Detect which cell encompasses the target text, then output its (X, Y) center coordinate. 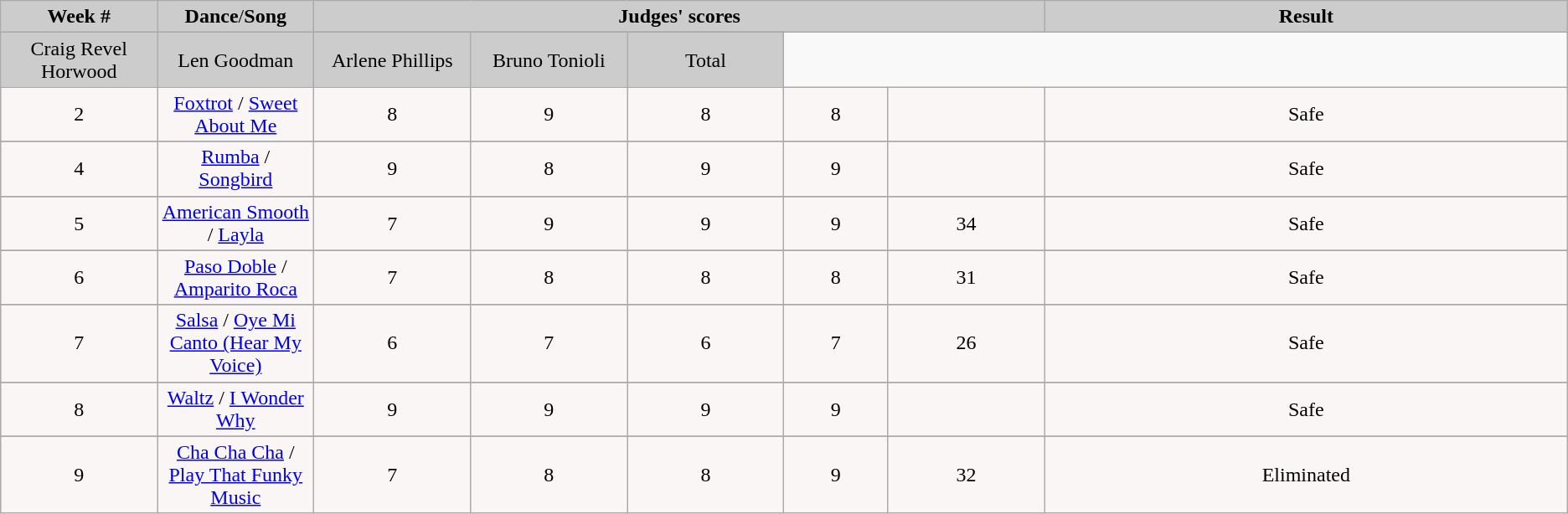
5 (79, 223)
Dance/Song (236, 17)
4 (79, 169)
Week # (79, 17)
Len Goodman (236, 60)
2 (79, 114)
Total (705, 60)
31 (967, 278)
Cha Cha Cha / Play That Funky Music (236, 475)
Arlene Phillips (392, 60)
32 (967, 475)
Judges' scores (680, 17)
American Smooth / Layla (236, 223)
Craig Revel Horwood (79, 60)
Bruno Tonioli (549, 60)
Paso Doble / Amparito Roca (236, 278)
Waltz / I Wonder Why (236, 409)
Salsa / Oye Mi Canto (Hear My Voice) (236, 343)
Eliminated (1306, 475)
Result (1306, 17)
34 (967, 223)
Foxtrot / Sweet About Me (236, 114)
Rumba / Songbird (236, 169)
26 (967, 343)
